Extract the (X, Y) coordinate from the center of the cell holding the provided text.  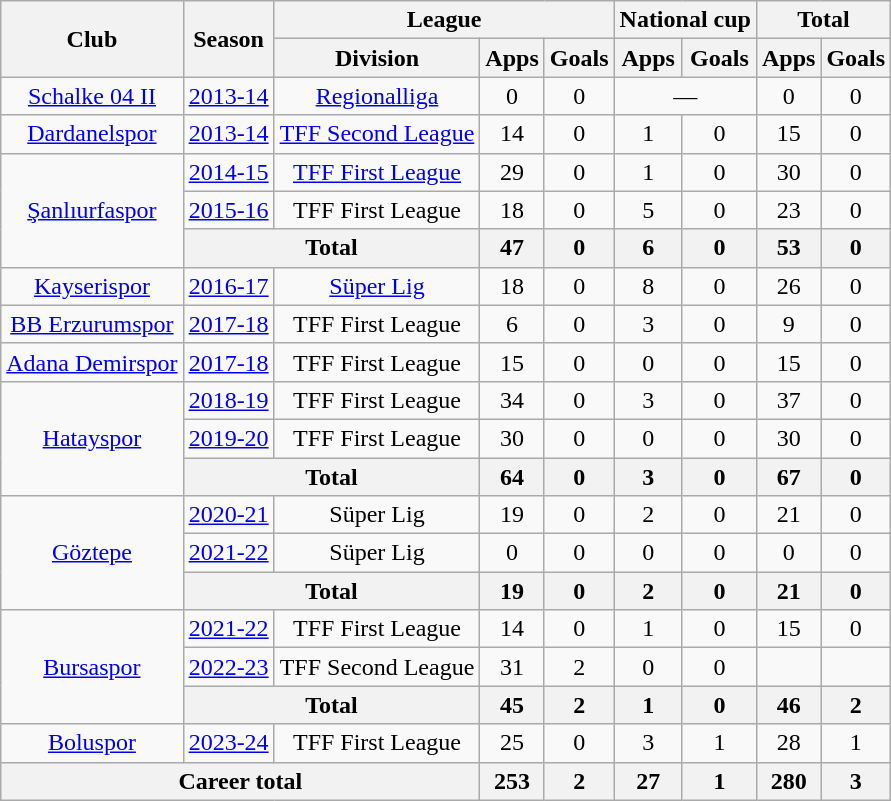
National cup (685, 20)
253 (512, 781)
29 (512, 172)
27 (648, 781)
45 (512, 705)
— (685, 96)
Boluspor (92, 743)
Division (377, 58)
Club (92, 39)
2018-19 (228, 400)
2019-20 (228, 438)
Schalke 04 II (92, 96)
Season (228, 39)
64 (512, 477)
5 (648, 210)
2014-15 (228, 172)
Regionalliga (377, 96)
25 (512, 743)
46 (788, 705)
8 (648, 286)
2022-23 (228, 667)
37 (788, 400)
9 (788, 324)
Bursaspor (92, 667)
34 (512, 400)
31 (512, 667)
League (444, 20)
Career total (240, 781)
26 (788, 286)
23 (788, 210)
53 (788, 248)
2015-16 (228, 210)
280 (788, 781)
28 (788, 743)
BB Erzurumspor (92, 324)
Hatayspor (92, 438)
2020-21 (228, 515)
67 (788, 477)
Kayserispor (92, 286)
Adana Demirspor (92, 362)
2016-17 (228, 286)
2023-24 (228, 743)
Şanlıurfaspor (92, 210)
47 (512, 248)
Göztepe (92, 553)
Dardanelspor (92, 134)
